Detect which cell encompasses the target text, then output its (x, y) center coordinate. 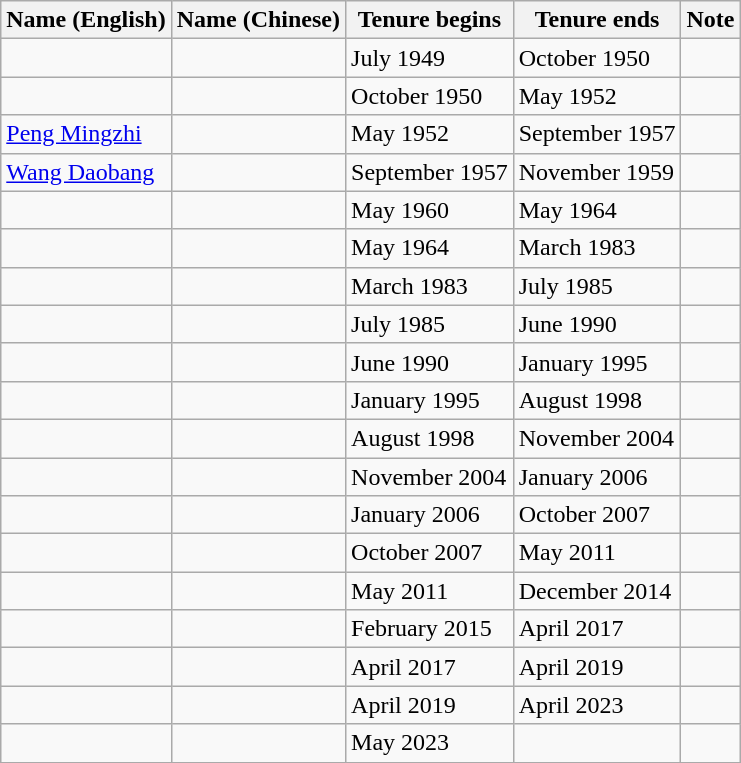
July 1949 (430, 58)
Peng Mingzhi (86, 134)
Tenure ends (597, 20)
December 2014 (597, 591)
February 2015 (430, 629)
May 2023 (430, 743)
Name (English) (86, 20)
Name (Chinese) (258, 20)
November 1959 (597, 172)
Note (710, 20)
Wang Daobang (86, 172)
Tenure begins (430, 20)
April 2023 (597, 705)
May 1960 (430, 210)
